From the cell containing the given text, extract its center point as [X, Y] coordinate. 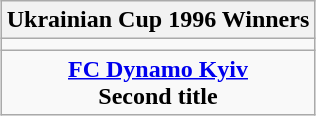
Ukrainian Cup 1996 Winners [158, 20]
FC Dynamo KyivSecond title [158, 82]
